Capture the cell that displays the provided text and extract its [x, y] central coordinate. 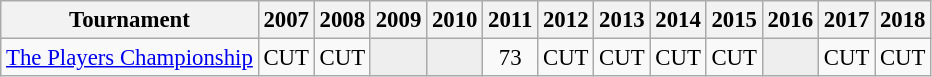
2012 [566, 20]
73 [510, 58]
2014 [678, 20]
2016 [790, 20]
2013 [622, 20]
Tournament [130, 20]
2017 [846, 20]
2009 [398, 20]
2015 [734, 20]
2018 [903, 20]
2008 [342, 20]
2010 [455, 20]
2011 [510, 20]
2007 [286, 20]
The Players Championship [130, 58]
